Capture the cell that displays the provided text and extract its [X, Y] central coordinate. 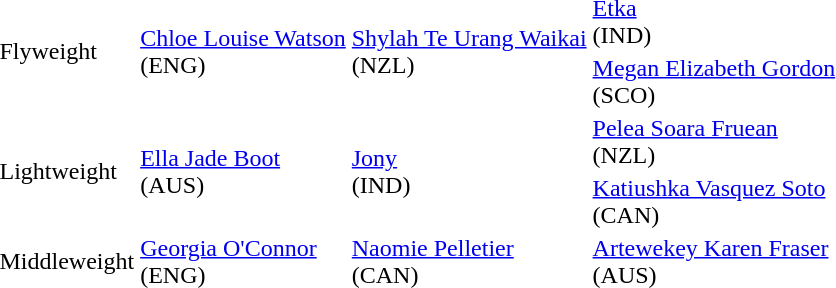
Jony (IND) [469, 172]
Ella Jade Boot (AUS) [244, 172]
